Find where the given text appears and provide that cell's center as [X, Y] coordinate. 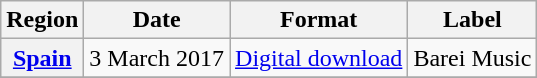
Region [42, 20]
Spain [42, 58]
Digital download [319, 58]
3 March 2017 [157, 58]
Barei Music [472, 58]
Label [472, 20]
Date [157, 20]
Format [319, 20]
